Output the [x, y] coordinate of the center of the cell containing the given text.  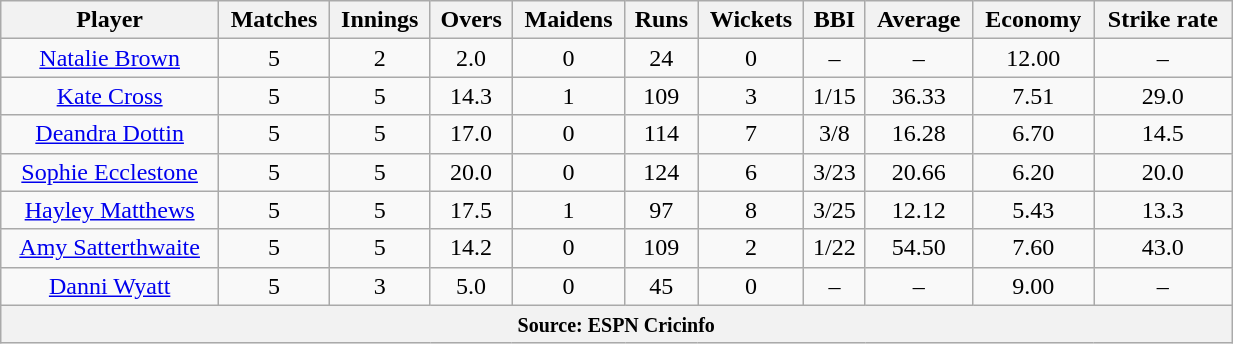
Source: ESPN Cricinfo [616, 324]
17.0 [471, 134]
1/15 [834, 96]
12.00 [1033, 58]
6 [751, 172]
Matches [274, 20]
29.0 [1163, 96]
14.3 [471, 96]
Natalie Brown [110, 58]
Deandra Dottin [110, 134]
Runs [662, 20]
Wickets [751, 20]
114 [662, 134]
124 [662, 172]
97 [662, 210]
Danni Wyatt [110, 286]
Maidens [568, 20]
Average [918, 20]
3/8 [834, 134]
Strike rate [1163, 20]
5.0 [471, 286]
8 [751, 210]
24 [662, 58]
Overs [471, 20]
BBI [834, 20]
Sophie Ecclestone [110, 172]
7.51 [1033, 96]
20.66 [918, 172]
3/25 [834, 210]
6.20 [1033, 172]
14.2 [471, 248]
7.60 [1033, 248]
43.0 [1163, 248]
3/23 [834, 172]
36.33 [918, 96]
13.3 [1163, 210]
7 [751, 134]
Economy [1033, 20]
6.70 [1033, 134]
1/22 [834, 248]
Amy Satterthwaite [110, 248]
9.00 [1033, 286]
Kate Cross [110, 96]
5.43 [1033, 210]
45 [662, 286]
12.12 [918, 210]
54.50 [918, 248]
Innings [380, 20]
Hayley Matthews [110, 210]
16.28 [918, 134]
2.0 [471, 58]
Player [110, 20]
14.5 [1163, 134]
17.5 [471, 210]
